Find where the given text appears and provide that cell's center as (x, y) coordinate. 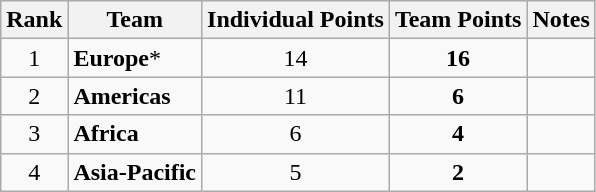
11 (296, 96)
5 (296, 172)
Notes (561, 20)
Africa (135, 134)
Team (135, 20)
Americas (135, 96)
Rank (34, 20)
Asia-Pacific (135, 172)
Europe* (135, 58)
14 (296, 58)
Team Points (458, 20)
3 (34, 134)
16 (458, 58)
1 (34, 58)
Individual Points (296, 20)
